Output the (X, Y) coordinate of the center of the cell containing the given text.  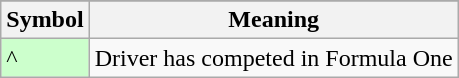
Meaning (274, 20)
^ (45, 58)
Driver has competed in Formula One (274, 58)
Symbol (45, 20)
